Scan for the cell matching the given text and deliver its [x, y] coordinate at center. 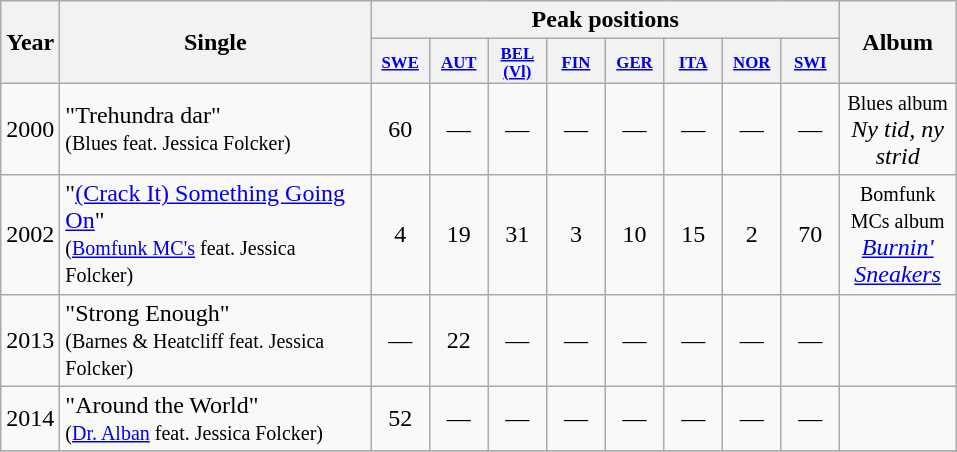
3 [576, 234]
AUT [458, 61]
2013 [30, 340]
Year [30, 42]
2000 [30, 129]
Peak positions [606, 20]
22 [458, 340]
31 [518, 234]
GER [634, 61]
Album [898, 42]
SWI [810, 61]
"Strong Enough"(Barnes & Heatcliff feat. Jessica Folcker) [216, 340]
Blues albumNy tid, ny strid [898, 129]
Single [216, 42]
Bomfunk MCs albumBurnin' Sneakers [898, 234]
FIN [576, 61]
2 [752, 234]
70 [810, 234]
52 [400, 418]
4 [400, 234]
ITA [694, 61]
SWE [400, 61]
15 [694, 234]
BEL (Vl) [518, 61]
19 [458, 234]
"Around the World"(Dr. Alban feat. Jessica Folcker) [216, 418]
"(Crack It) Something Going On"(Bomfunk MC's feat. Jessica Folcker) [216, 234]
60 [400, 129]
2002 [30, 234]
NOR [752, 61]
2014 [30, 418]
10 [634, 234]
"Trehundra dar"(Blues feat. Jessica Folcker) [216, 129]
